Search for the cell housing the specified text and yield its (X, Y) center coordinate. 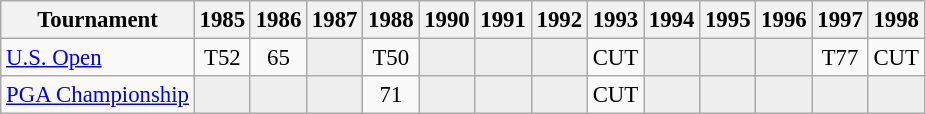
1996 (784, 20)
71 (391, 95)
1991 (503, 20)
1985 (222, 20)
1993 (615, 20)
PGA Championship (98, 95)
1990 (447, 20)
U.S. Open (98, 58)
Tournament (98, 20)
1988 (391, 20)
T50 (391, 58)
1997 (840, 20)
65 (278, 58)
1995 (728, 20)
1992 (559, 20)
1994 (672, 20)
1998 (896, 20)
1986 (278, 20)
T52 (222, 58)
1987 (335, 20)
T77 (840, 58)
